Scan for the cell matching the given text and deliver its (x, y) coordinate at center. 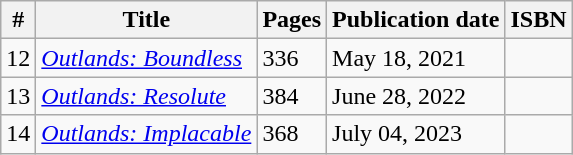
Title (146, 20)
July 04, 2023 (416, 134)
Outlands: Boundless (146, 58)
13 (18, 96)
Outlands: Implacable (146, 134)
ISBN (538, 20)
Publication date (416, 20)
368 (292, 134)
384 (292, 96)
336 (292, 58)
Pages (292, 20)
14 (18, 134)
# (18, 20)
May 18, 2021 (416, 58)
June 28, 2022 (416, 96)
12 (18, 58)
Outlands: Resolute (146, 96)
